Scan for the cell matching the given text and deliver its (X, Y) coordinate at center. 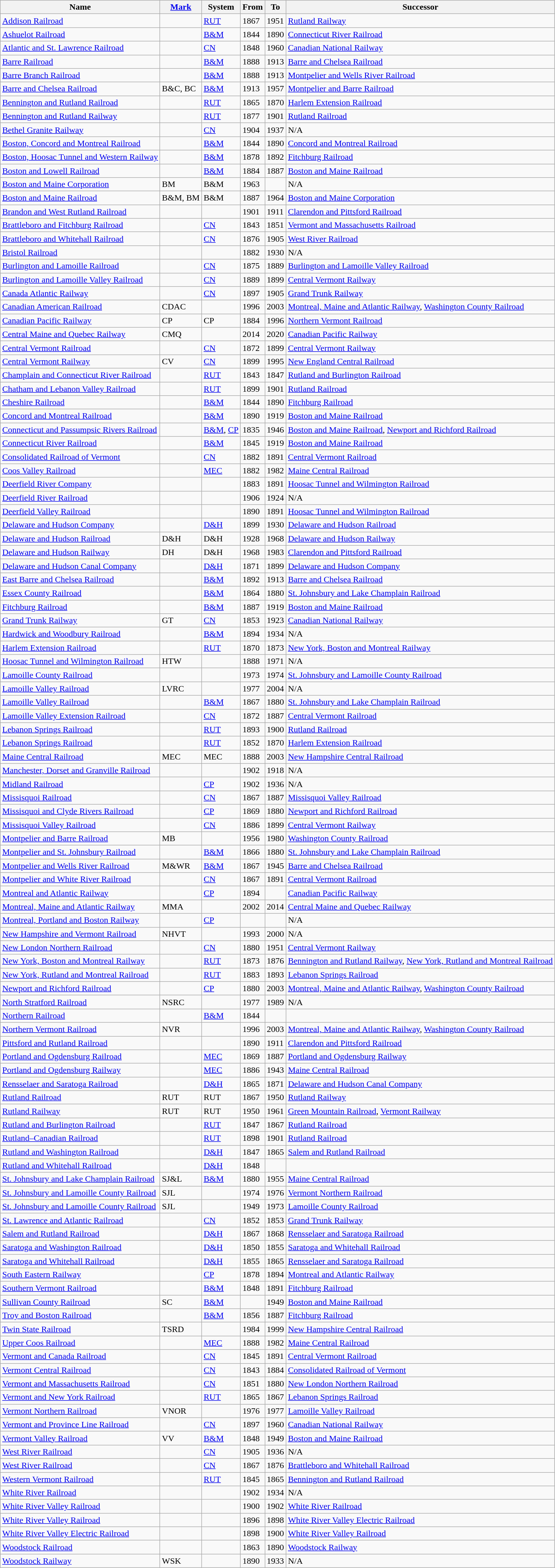
Northern Railroad (80, 1015)
HTW (181, 661)
Champlain and Connecticut River Railroad (80, 375)
Green Mountain Railroad, Vermont Railway (420, 1111)
New York, Rutland and Montreal Railroad (80, 975)
B&M, BM (181, 198)
Troy and Boston Railroad (80, 1316)
1980 (276, 839)
TSRD (181, 1329)
1904 (253, 130)
Atlantic and St. Lawrence Railroad (80, 48)
Vermont Valley Railroad (80, 1438)
1835 (253, 430)
1933 (276, 1561)
Manchester, Dorset and Granville Railroad (80, 770)
Boston and Lowell Railroad (80, 171)
2020 (276, 334)
1866 (253, 852)
Western Vermont Railroad (80, 1479)
1943 (276, 1070)
Ashuelot Railroad (80, 34)
1923 (276, 621)
1863 (253, 1547)
1957 (276, 89)
Southern Vermont Railroad (80, 1288)
2002 (253, 907)
Essex County Railroad (80, 593)
Bennington and Rutland Railway, New York, Rutland and Montreal Railroad (420, 961)
Canada Atlantic Railway (80, 293)
Saratoga and Washington Railroad (80, 1247)
Vermont and Province Line Railroad (80, 1424)
1956 (253, 839)
1995 (276, 361)
Chatham and Lebanon Valley Railroad (80, 389)
1868 (276, 1234)
Rutland and Washington Railroad (80, 1152)
Hardwick and Woodbury Railroad (80, 634)
1856 (253, 1316)
Barre Branch Railroad (80, 75)
East Barre and Chelsea Railroad (80, 579)
1906 (253, 498)
New Hampshire and Vermont Railroad (80, 934)
Missisquoi Railroad (80, 797)
B&C, BC (181, 89)
1989 (276, 1002)
Twin State Railroad (80, 1329)
New England Central Railroad (420, 361)
1999 (276, 1329)
Boston, Concord and Montreal Railroad (80, 143)
Canadian American Railroad (80, 307)
Lamoille Valley Extension Railroad (80, 716)
SJ&L (181, 1179)
Bethel Granite Railway (80, 130)
System (221, 7)
1896 (253, 1520)
Successor (420, 7)
From (253, 7)
MB (181, 839)
1924 (276, 498)
MMA (181, 907)
BM (181, 184)
1946 (276, 430)
South Eastern Railway (80, 1275)
1961 (276, 1111)
Portland and Ogdensburg Railroad (80, 1057)
Upper Coos Railroad (80, 1343)
Montreal, Portland and Boston Railway (80, 920)
Coos Valley Railroad (80, 471)
Vermont and New York Railroad (80, 1397)
St. Lawrence and Atlantic Railroad (80, 1220)
1864 (253, 593)
Bristol Railroad (80, 252)
1918 (276, 770)
Rutland and Whitehall Railroad (80, 1166)
DH (181, 552)
Cheshire Railroad (80, 402)
M&WR (181, 866)
Rutland–Canadian Railroad (80, 1138)
North Stratford Railroad (80, 1002)
2004 (276, 689)
1877 (253, 116)
Montpelier and St. Johnsbury Railroad (80, 852)
VV (181, 1438)
CV (181, 361)
1964 (276, 198)
Vermont Central Railroad (80, 1370)
1928 (253, 539)
Addison Railroad (80, 21)
WSK (181, 1561)
LVRC (181, 689)
Connecticut and Passumpsic Rivers Railroad (80, 430)
NSRC (181, 1002)
GT (181, 621)
Bennington and Rutland Railway (80, 116)
Brattleboro and Fitchburg Railroad (80, 225)
Missisquoi and Clyde Rivers Railroad (80, 811)
Mark (181, 7)
1971 (276, 661)
NHVT (181, 934)
Pittsford and Rutland Railroad (80, 1043)
Deerfield River Company (80, 484)
Deerfield Valley Railroad (80, 511)
SC (181, 1302)
CMQ (181, 334)
1983 (276, 552)
Brandon and West Rutland Railroad (80, 212)
1984 (253, 1329)
NVR (181, 1029)
1955 (276, 1179)
CDAC (181, 307)
Barre Railroad (80, 62)
Montreal, Maine and Atlantic Railway (80, 907)
Boston and Maine Railroad, Newport and Richford Railroad (420, 430)
Washington County Railroad (420, 839)
Burlington and Lamoille Railroad (80, 266)
VNOR (181, 1411)
Boston, Hoosac Tunnel and Western Railway (80, 157)
2000 (276, 934)
1850 (253, 1247)
1875 (253, 266)
1945 (276, 866)
Sullivan County Railroad (80, 1302)
1963 (253, 184)
Name (80, 7)
To (276, 7)
Woodstock Railroad (80, 1547)
B&M, CP (221, 430)
Montpelier and White River Railroad (80, 879)
Vermont and Canada Railroad (80, 1356)
1937 (276, 130)
Deerfield River Railroad (80, 498)
Midland Railroad (80, 784)
1993 (253, 934)
